Search for the cell housing the specified text and yield its (X, Y) center coordinate. 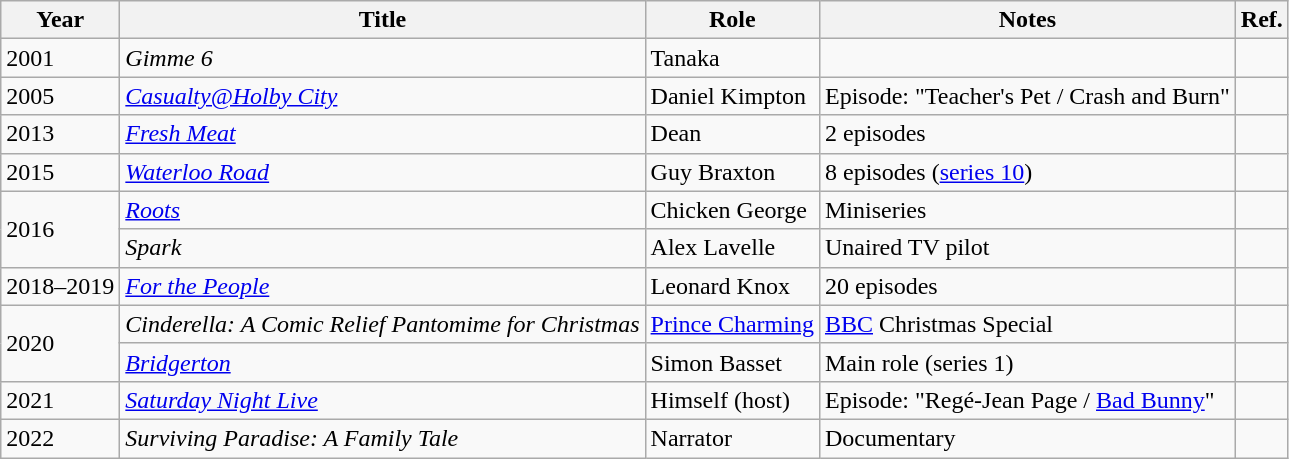
2015 (60, 172)
2013 (60, 134)
2022 (60, 438)
Episode: "Regé-Jean Page / Bad Bunny" (1027, 400)
Tanaka (732, 58)
Leonard Knox (732, 286)
Ref. (1262, 20)
Spark (382, 248)
Saturday Night Live (382, 400)
Title (382, 20)
2001 (60, 58)
Daniel Kimpton (732, 96)
Fresh Meat (382, 134)
Unaired TV pilot (1027, 248)
Main role (series 1) (1027, 362)
Dean (732, 134)
Simon Basset (732, 362)
8 episodes (series 10) (1027, 172)
Notes (1027, 20)
20 episodes (1027, 286)
Surviving Paradise: A Family Tale (382, 438)
Prince Charming (732, 324)
Documentary (1027, 438)
Chicken George (732, 210)
2021 (60, 400)
For the People (382, 286)
Casualty@Holby City (382, 96)
2005 (60, 96)
Bridgerton (382, 362)
2016 (60, 229)
2 episodes (1027, 134)
Waterloo Road (382, 172)
Alex Lavelle (732, 248)
Miniseries (1027, 210)
Roots (382, 210)
Guy Braxton (732, 172)
Narrator (732, 438)
Year (60, 20)
Gimme 6 (382, 58)
BBC Christmas Special (1027, 324)
Himself (host) (732, 400)
Episode: "Teacher's Pet / Crash and Burn" (1027, 96)
2018–2019 (60, 286)
2020 (60, 343)
Cinderella: A Comic Relief Pantomime for Christmas (382, 324)
Role (732, 20)
